Return (X, Y) of the center of cell containing provided text 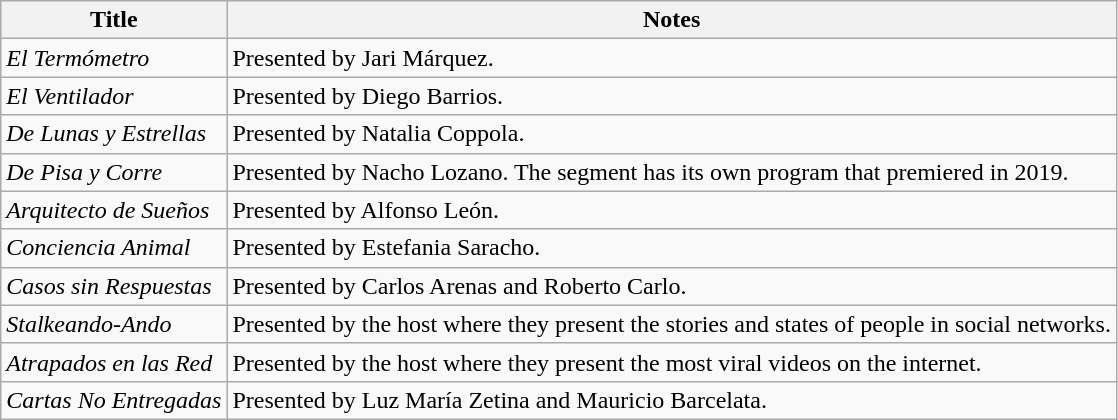
Presented by Jari Márquez. (672, 58)
Presented by Diego Barrios. (672, 96)
Title (114, 20)
Presented by the host where they present the stories and states of people in social networks. (672, 324)
Cartas No Entregadas (114, 400)
Presented by Natalia Coppola. (672, 134)
El Ventilador (114, 96)
De Lunas y Estrellas (114, 134)
Presented by Carlos Arenas and Roberto Carlo. (672, 286)
Conciencia Animal (114, 248)
Presented by Nacho Lozano. The segment has its own program that premiered in 2019. (672, 172)
El Termómetro (114, 58)
Presented by Alfonso León. (672, 210)
Atrapados en las Red (114, 362)
Casos sin Respuestas (114, 286)
De Pisa y Corre (114, 172)
Notes (672, 20)
Presented by Luz María Zetina and Mauricio Barcelata. (672, 400)
Stalkeando-Ando (114, 324)
Presented by the host where they present the most viral videos on the internet. (672, 362)
Arquitecto de Sueños (114, 210)
Presented by Estefania Saracho. (672, 248)
